Provide the (X, Y) coordinate of the cell's center where the given text is located.  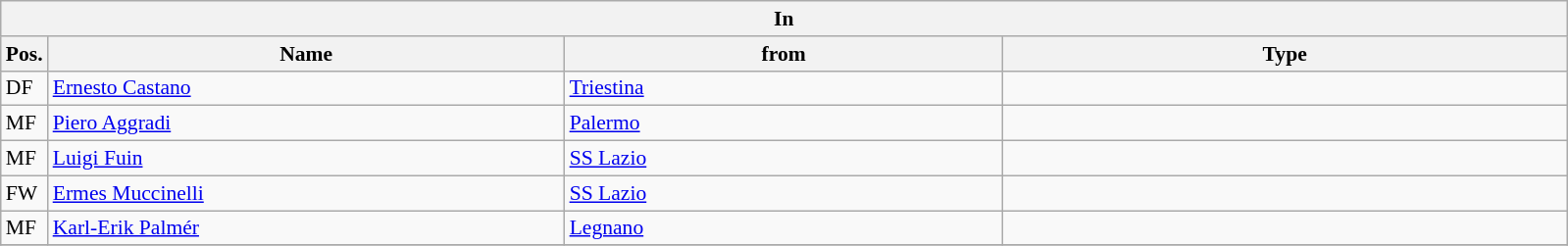
In (784, 19)
Karl-Erik Palmér (306, 228)
Legnano (784, 228)
FW (25, 193)
from (784, 54)
Luigi Fuin (306, 159)
Type (1285, 54)
Pos. (25, 54)
Ernesto Castano (306, 88)
Palermo (784, 123)
Triestina (784, 88)
DF (25, 88)
Ermes Muccinelli (306, 193)
Piero Aggradi (306, 123)
Name (306, 54)
